Find where the given text appears and provide that cell's center as [X, Y] coordinate. 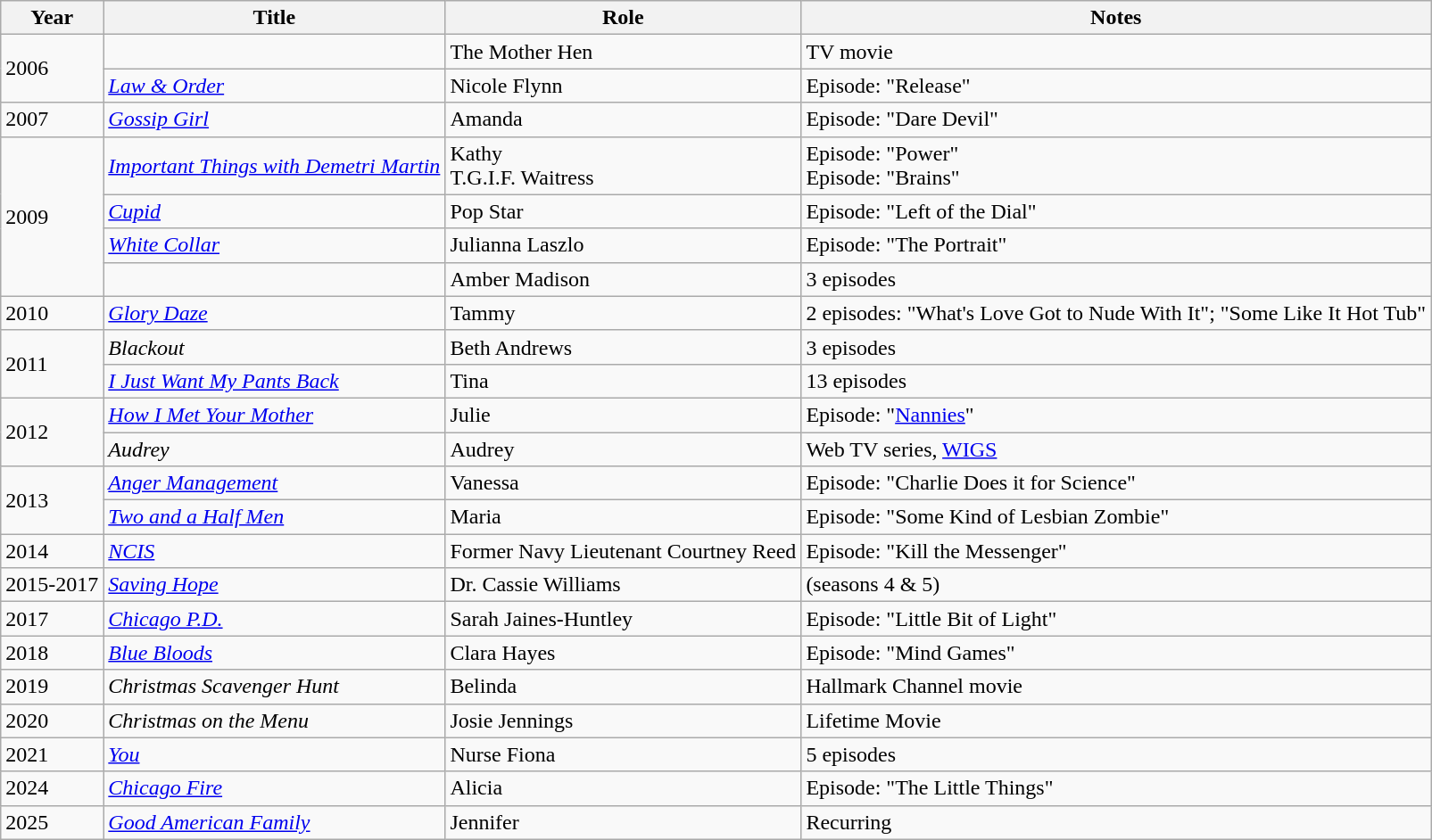
Former Navy Lieutenant Courtney Reed [623, 551]
Sarah Jaines-Huntley [623, 619]
Maria [623, 517]
Gossip Girl [275, 119]
Christmas Scavenger Hunt [275, 687]
Episode: "Release" [1116, 86]
13 episodes [1116, 381]
2006 [52, 69]
Josie Jennings [623, 721]
Episode: "The Little Things" [1116, 788]
2020 [52, 721]
Important Things with Demetri Martin [275, 166]
2015-2017 [52, 585]
Episode: "Power"Episode: "Brains" [1116, 166]
2010 [52, 313]
White Collar [275, 245]
Episode: "Dare Devil" [1116, 119]
Lifetime Movie [1116, 721]
Episode: "Kill the Messenger" [1116, 551]
2 episodes: "What's Love Got to Nude With It"; "Some Like It Hot Tub" [1116, 313]
Two and a Half Men [275, 517]
Beth Andrews [623, 347]
2024 [52, 788]
Clara Hayes [623, 653]
Julie [623, 415]
Chicago P.D. [275, 619]
Law & Order [275, 86]
The Mother Hen [623, 52]
Pop Star [623, 211]
Episode: "Some Kind of Lesbian Zombie" [1116, 517]
2014 [52, 551]
Dr. Cassie Williams [623, 585]
Christmas on the Menu [275, 721]
2007 [52, 119]
Blue Bloods [275, 653]
Saving Hope [275, 585]
Tammy [623, 313]
Title [275, 18]
Episode: "Nannies" [1116, 415]
Recurring [1116, 822]
2019 [52, 687]
TV movie [1116, 52]
Nurse Fiona [623, 754]
Glory Daze [275, 313]
Julianna Laszlo [623, 245]
2018 [52, 653]
I Just Want My Pants Back [275, 381]
2025 [52, 822]
2012 [52, 432]
Notes [1116, 18]
How I Met Your Mother [275, 415]
Web TV series, WIGS [1116, 449]
NCIS [275, 551]
Hallmark Channel movie [1116, 687]
Amber Madison [623, 279]
Episode: "The Portrait" [1116, 245]
Episode: "Mind Games" [1116, 653]
5 episodes [1116, 754]
Amanda [623, 119]
KathyT.G.I.F. Waitress [623, 166]
Alicia [623, 788]
Jennifer [623, 822]
2021 [52, 754]
Chicago Fire [275, 788]
Anger Management [275, 483]
2009 [52, 216]
Role [623, 18]
Year [52, 18]
Episode: "Little Bit of Light" [1116, 619]
Cupid [275, 211]
2011 [52, 364]
(seasons 4 & 5) [1116, 585]
Nicole Flynn [623, 86]
Blackout [275, 347]
Good American Family [275, 822]
2017 [52, 619]
Belinda [623, 687]
Episode: "Charlie Does it for Science" [1116, 483]
2013 [52, 500]
Vanessa [623, 483]
Tina [623, 381]
You [275, 754]
Episode: "Left of the Dial" [1116, 211]
